Pinpoint the cell where the given text exists, returning its (x, y) midpoint coordinate. 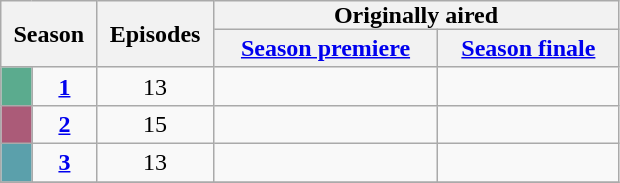
1 (64, 86)
Season (49, 34)
Originally aired (416, 15)
Season finale (528, 48)
3 (64, 162)
2 (64, 124)
Episodes (155, 34)
15 (155, 124)
Season premiere (326, 48)
